Determine the (x, y) coordinate at the center of the cell enclosing the given text.  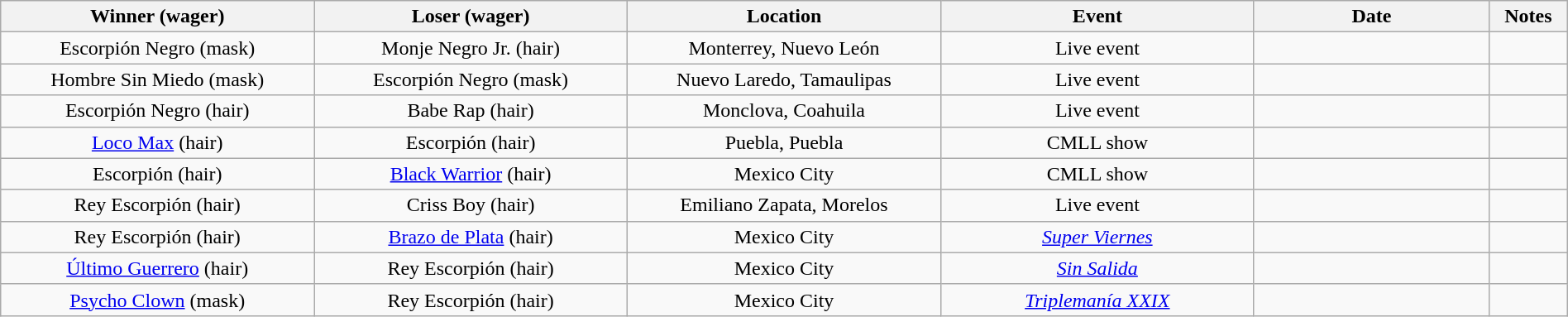
Monterrey, Nuevo León (784, 48)
Nuevo Laredo, Tamaulipas (784, 79)
Monje Negro Jr. (hair) (471, 48)
Babe Rap (hair) (471, 111)
Date (1371, 17)
Black Warrior (hair) (471, 174)
Winner (wager) (157, 17)
Monclova, Coahuila (784, 111)
Escorpión Negro (hair) (157, 111)
Brazo de Plata (hair) (471, 237)
Event (1097, 17)
Loser (wager) (471, 17)
Criss Boy (hair) (471, 205)
Loco Max (hair) (157, 142)
Emiliano Zapata, Morelos (784, 205)
Triplemanía XXIX (1097, 300)
Último Guerrero (hair) (157, 268)
Location (784, 17)
Psycho Clown (mask) (157, 300)
Puebla, Puebla (784, 142)
Hombre Sin Miedo (mask) (157, 79)
Notes (1528, 17)
Super Viernes (1097, 237)
Sin Salida (1097, 268)
